Provide the (X, Y) coordinate of the cell's center where the given text is located.  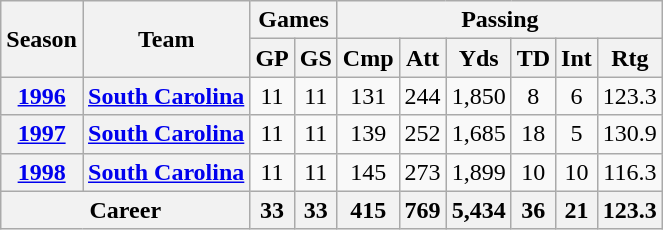
415 (368, 210)
Int (577, 58)
145 (368, 172)
Att (422, 58)
Team (166, 39)
244 (422, 96)
Rtg (630, 58)
139 (368, 134)
GP (272, 58)
GS (316, 58)
21 (577, 210)
1,850 (478, 96)
769 (422, 210)
5,434 (478, 210)
Cmp (368, 58)
1997 (42, 134)
1,899 (478, 172)
Games (294, 20)
36 (533, 210)
8 (533, 96)
18 (533, 134)
6 (577, 96)
1998 (42, 172)
273 (422, 172)
Yds (478, 58)
Passing (500, 20)
5 (577, 134)
252 (422, 134)
1,685 (478, 134)
1996 (42, 96)
Season (42, 39)
116.3 (630, 172)
TD (533, 58)
Career (126, 210)
131 (368, 96)
130.9 (630, 134)
